Output the [x, y] coordinate of the center of the cell containing the given text.  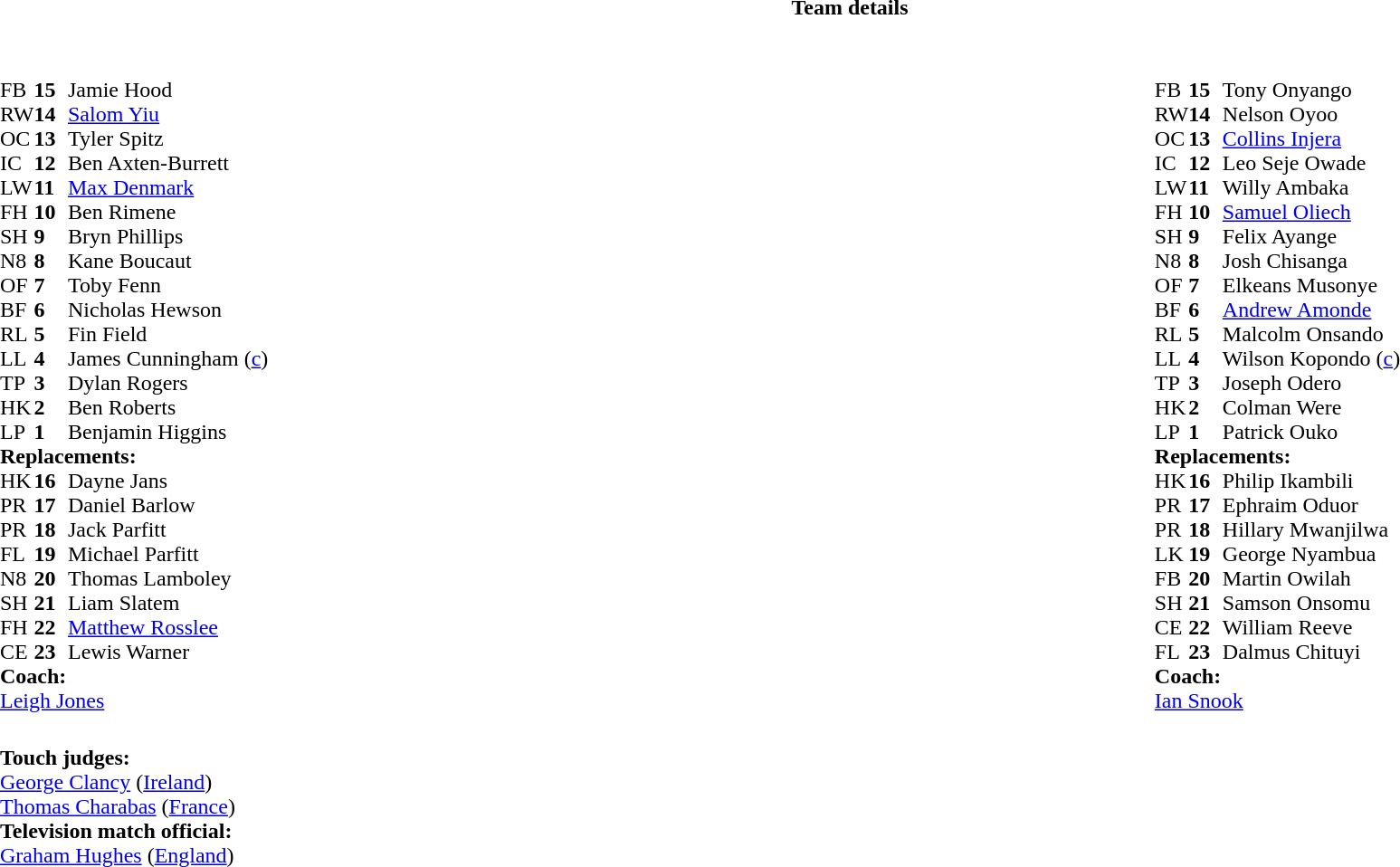
Joseph Odero [1311, 384]
Nelson Oyoo [1311, 114]
Samuel Oliech [1311, 212]
Malcolm Onsando [1311, 335]
Daniel Barlow [168, 505]
Samson Onsomu [1311, 603]
Bryn Phillips [168, 237]
Ben Axten-Burrett [168, 163]
Collins Injera [1311, 139]
Toby Fenn [168, 286]
Jamie Hood [168, 91]
LK [1172, 554]
Liam Slatem [168, 603]
Dylan Rogers [168, 384]
Martin Owilah [1311, 579]
Michael Parfitt [168, 554]
Ben Roberts [168, 407]
Tyler Spitz [168, 139]
Patrick Ouko [1311, 433]
Max Denmark [168, 188]
Lewis Warner [168, 652]
Leo Seje Owade [1311, 163]
Tony Onyango [1311, 91]
Leigh Jones [134, 700]
Salom Yiu [168, 114]
Felix Ayange [1311, 237]
Josh Chisanga [1311, 261]
Kane Boucaut [168, 261]
Hillary Mwanjilwa [1311, 530]
Ian Snook [1278, 700]
Willy Ambaka [1311, 188]
Elkeans Musonye [1311, 286]
Colman Were [1311, 407]
Dayne Jans [168, 481]
James Cunningham (c) [168, 358]
Philip Ikambili [1311, 481]
Ephraim Oduor [1311, 505]
Fin Field [168, 335]
Dalmus Chituyi [1311, 652]
Thomas Lamboley [168, 579]
Jack Parfitt [168, 530]
Andrew Amonde [1311, 310]
George Nyambua [1311, 554]
Matthew Rosslee [168, 628]
William Reeve [1311, 628]
Ben Rimene [168, 212]
Benjamin Higgins [168, 433]
Wilson Kopondo (c) [1311, 358]
Nicholas Hewson [168, 310]
